Pinpoint the cell where the given text exists, returning its (x, y) midpoint coordinate. 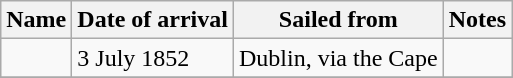
Date of arrival (153, 20)
3 July 1852 (153, 58)
Sailed from (338, 20)
Notes (477, 20)
Name (36, 20)
Dublin, via the Cape (338, 58)
